Extract the [x, y] coordinate from the center of the cell holding the provided text.  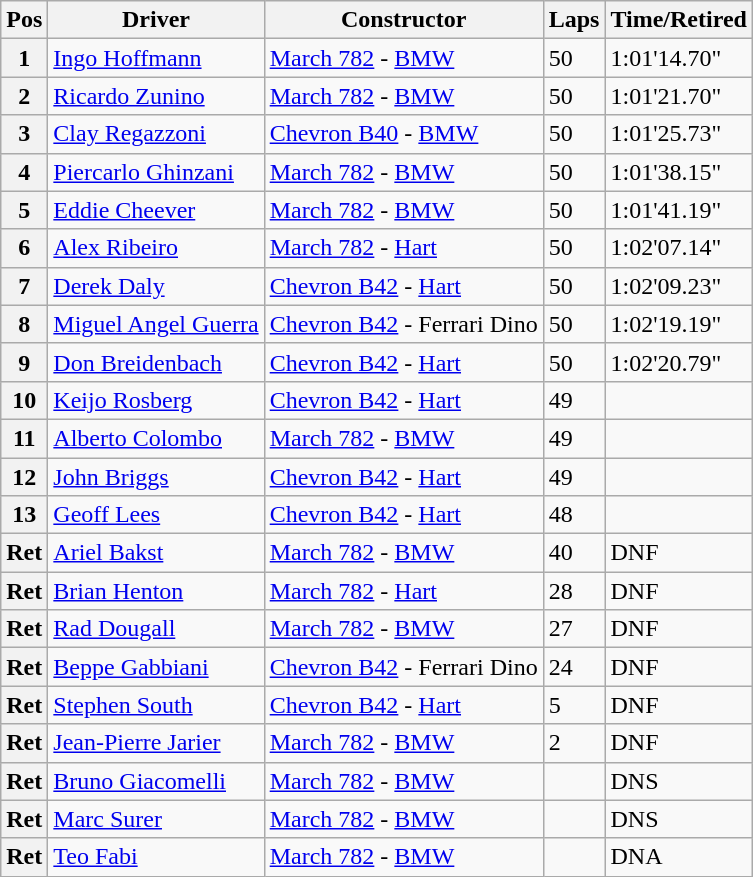
1:01'21.70" [678, 96]
9 [24, 362]
DNA [678, 857]
Laps [574, 20]
Brian Henton [156, 591]
Constructor [404, 20]
Bruno Giacomelli [156, 781]
1 [24, 58]
Miguel Angel Guerra [156, 324]
24 [574, 667]
12 [24, 477]
Geoff Lees [156, 515]
Teo Fabi [156, 857]
Don Breidenbach [156, 362]
1:02'09.23" [678, 286]
10 [24, 400]
3 [24, 134]
Chevron B40 - BMW [404, 134]
4 [24, 172]
Pos [24, 20]
Time/Retired [678, 20]
Piercarlo Ghinzani [156, 172]
13 [24, 515]
Driver [156, 20]
Eddie Cheever [156, 210]
Alberto Colombo [156, 438]
Stephen South [156, 705]
6 [24, 248]
1:01'38.15" [678, 172]
7 [24, 286]
1:02'19.19" [678, 324]
Ingo Hoffmann [156, 58]
48 [574, 515]
1:01'14.70" [678, 58]
28 [574, 591]
Ricardo Zunino [156, 96]
Derek Daly [156, 286]
40 [574, 553]
Alex Ribeiro [156, 248]
1:01'41.19" [678, 210]
27 [574, 629]
11 [24, 438]
Ariel Bakst [156, 553]
Beppe Gabbiani [156, 667]
1:02'07.14" [678, 248]
Marc Surer [156, 819]
Rad Dougall [156, 629]
1:01'25.73" [678, 134]
Keijo Rosberg [156, 400]
Jean-Pierre Jarier [156, 743]
John Briggs [156, 477]
1:02'20.79" [678, 362]
8 [24, 324]
Clay Regazzoni [156, 134]
